For the text-containing cell, return its midpoint in [x, y] coordinate format. 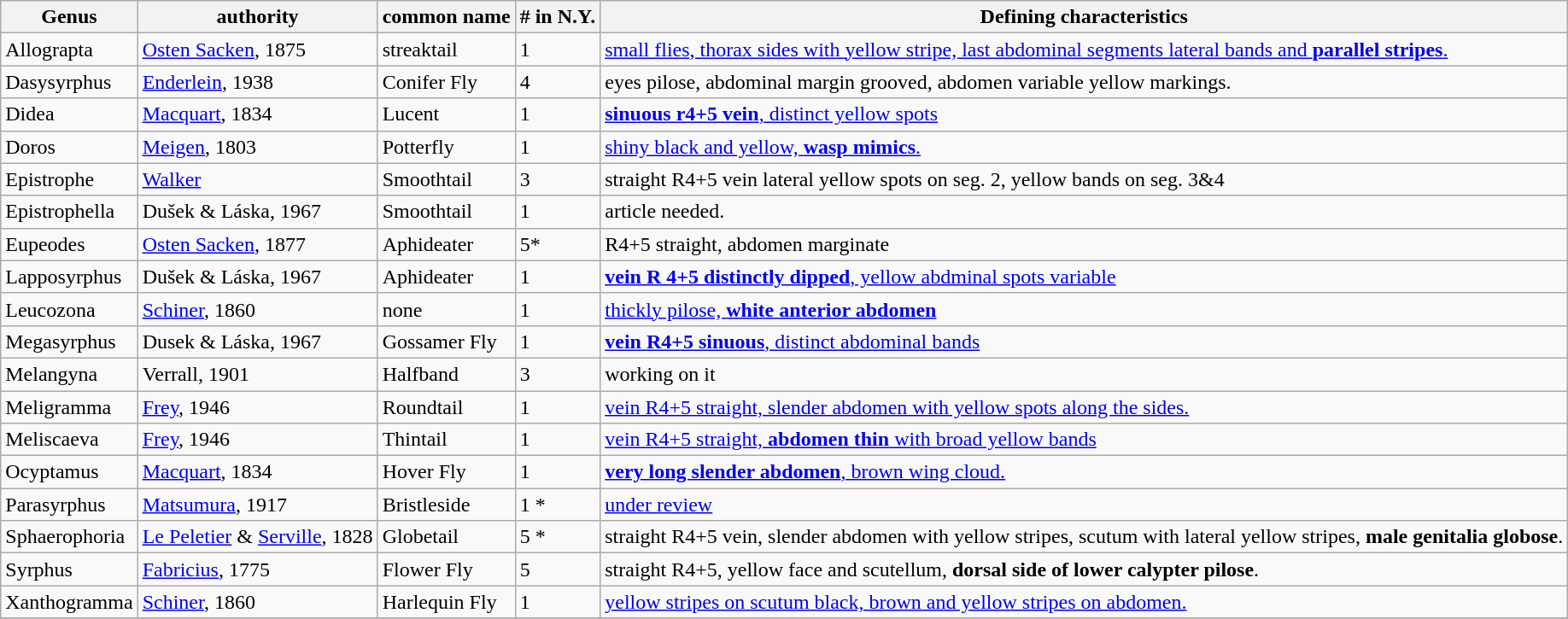
Xanthogramma [69, 602]
Sphaerophoria [69, 537]
Hover Fly [446, 472]
1 * [558, 505]
4 [558, 82]
Verrall, 1901 [258, 374]
vein R4+5 straight, abdomen thin with broad yellow bands [1085, 440]
Epistrophe [69, 179]
Flower Fly [446, 569]
Roundtail [446, 407]
Dusek & Láska, 1967 [258, 342]
shiny black and yellow, wasp mimics. [1085, 147]
Osten Sacken, 1875 [258, 50]
Doros [69, 147]
R4+5 straight, abdomen marginate [1085, 244]
streaktail [446, 50]
Matsumura, 1917 [258, 505]
Fabricius, 1775 [258, 569]
eyes pilose, abdominal margin grooved, abdomen variable yellow markings. [1085, 82]
Harlequin Fly [446, 602]
straight R4+5 vein, slender abdomen with yellow stripes, scutum with lateral yellow stripes, male genitalia globose. [1085, 537]
Melangyna [69, 374]
Ocyptamus [69, 472]
sinuous r4+5 vein, distinct yellow spots [1085, 114]
none [446, 309]
Potterfly [446, 147]
Parasyrphus [69, 505]
Osten Sacken, 1877 [258, 244]
Thintail [446, 440]
thickly pilose, white anterior abdomen [1085, 309]
Dasysyrphus [69, 82]
under review [1085, 505]
Syrphus [69, 569]
Le Peletier & Serville, 1828 [258, 537]
straight R4+5, yellow face and scutellum, dorsal side of lower calypter pilose. [1085, 569]
authority [258, 17]
vein R4+5 straight, slender abdomen with yellow spots along the sides. [1085, 407]
Didea [69, 114]
Meigen, 1803 [258, 147]
common name [446, 17]
Halfband [446, 374]
straight R4+5 vein lateral yellow spots on seg. 2, yellow bands on seg. 3&4 [1085, 179]
Gossamer Fly [446, 342]
Megasyrphus [69, 342]
Bristleside [446, 505]
Lucent [446, 114]
5 [558, 569]
5* [558, 244]
Eupeodes [69, 244]
small flies, thorax sides with yellow stripe, last abdominal segments lateral bands and parallel stripes. [1085, 50]
Globetail [446, 537]
Lapposyrphus [69, 277]
Genus [69, 17]
very long slender abdomen, brown wing cloud. [1085, 472]
Meliscaeva [69, 440]
Conifer Fly [446, 82]
yellow stripes on scutum black, brown and yellow stripes on abdomen. [1085, 602]
# in N.Y. [558, 17]
vein R4+5 sinuous, distinct abdominal bands [1085, 342]
Walker [258, 179]
working on it [1085, 374]
Epistrophella [69, 212]
article needed. [1085, 212]
Meligramma [69, 407]
Defining characteristics [1085, 17]
Allograpta [69, 50]
5 * [558, 537]
Leucozona [69, 309]
vein R 4+5 distinctly dipped, yellow abdminal spots variable [1085, 277]
Enderlein, 1938 [258, 82]
